Capture the cell that displays the provided text and extract its [X, Y] central coordinate. 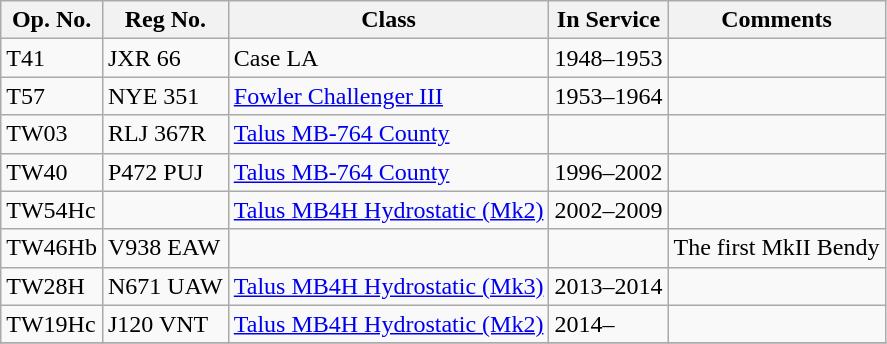
1948–1953 [608, 58]
RLJ 367R [165, 134]
V938 EAW [165, 248]
TW03 [52, 134]
Case LA [388, 58]
NYE 351 [165, 96]
Talus MB4H Hydrostatic (Mk3) [388, 286]
TW19Hc [52, 324]
T41 [52, 58]
The first MkII Bendy [776, 248]
TW54Hc [52, 210]
In Service [608, 20]
Comments [776, 20]
JXR 66 [165, 58]
1996–2002 [608, 172]
Fowler Challenger III [388, 96]
Class [388, 20]
TW40 [52, 172]
J120 VNT [165, 324]
2014– [608, 324]
Op. No. [52, 20]
TW46Hb [52, 248]
TW28H [52, 286]
1953–1964 [608, 96]
T57 [52, 96]
2013–2014 [608, 286]
N671 UAW [165, 286]
P472 PUJ [165, 172]
2002–2009 [608, 210]
Reg No. [165, 20]
